Pinpoint the cell where the given text exists, returning its (X, Y) midpoint coordinate. 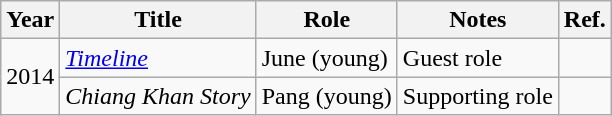
Title (158, 20)
Timeline (158, 58)
Supporting role (478, 96)
June (young) (326, 58)
Pang (young) (326, 96)
Ref. (584, 20)
Guest role (478, 58)
Chiang Khan Story (158, 96)
2014 (30, 77)
Role (326, 20)
Notes (478, 20)
Year (30, 20)
